Extract the [X, Y] coordinate from the center of the cell holding the provided text.  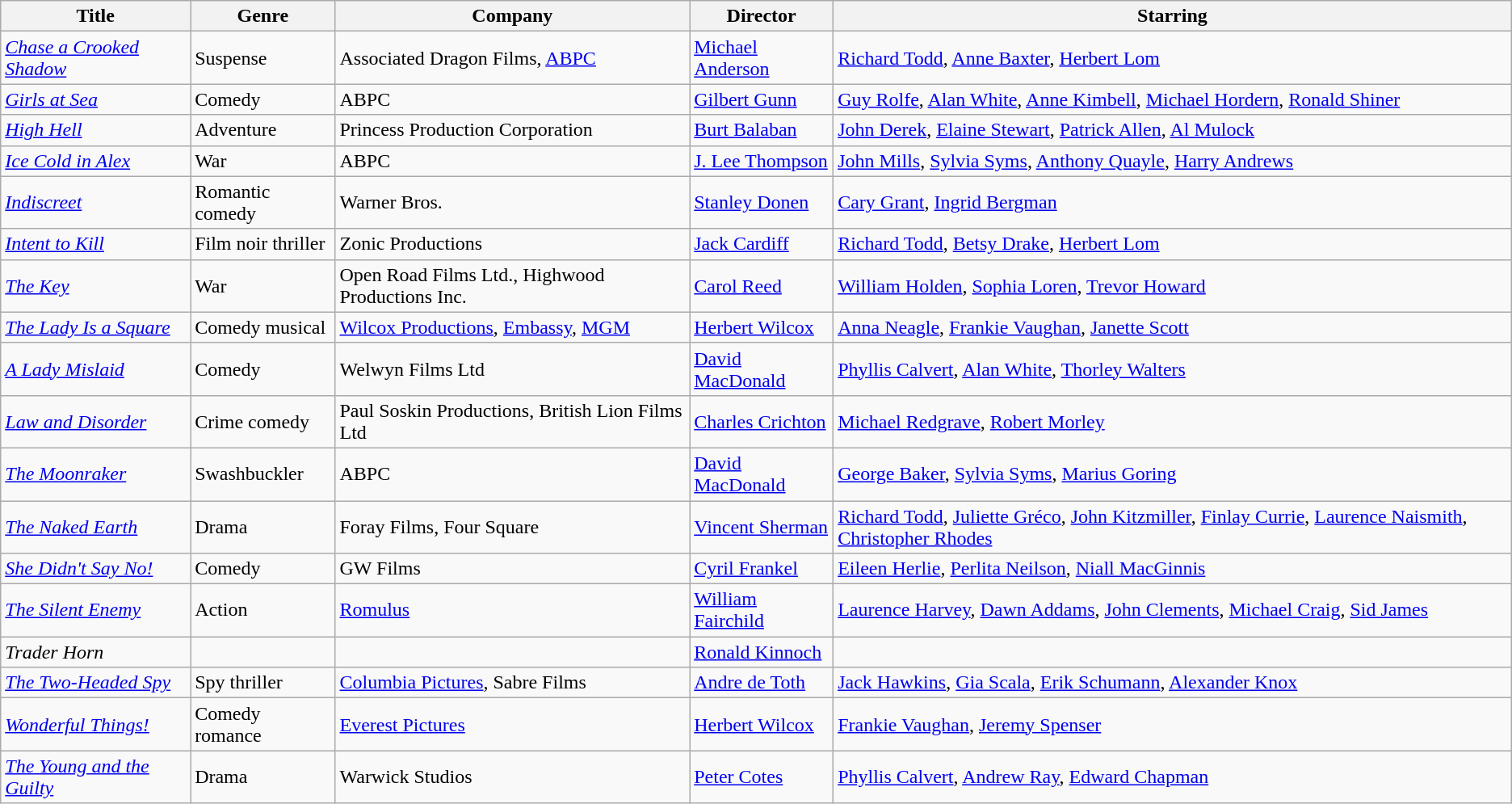
William Holden, Sophia Loren, Trevor Howard [1173, 286]
Richard Todd, Anne Baxter, Herbert Lom [1173, 58]
Cary Grant, Ingrid Bergman [1173, 202]
Ronald Kinnoch [762, 652]
Eileen Herlie, Perlita Neilson, Niall MacGinnis [1173, 569]
George Baker, Sylvia Syms, Marius Goring [1173, 474]
Chase a Crooked Shadow [95, 58]
Trader Horn [95, 652]
Film noir thriller [263, 244]
The Moonraker [95, 474]
Jack Hawkins, Gia Scala, Erik Schumann, Alexander Knox [1173, 683]
Associated Dragon Films, ABPC [512, 58]
The Silent Enemy [95, 611]
Jack Cardiff [762, 244]
Wilcox Productions, Embassy, MGM [512, 327]
Crime comedy [263, 422]
Adventure [263, 130]
Wonderful Things! [95, 724]
Phyllis Calvert, Andrew Ray, Edward Chapman [1173, 777]
The Young and the Guilty [95, 777]
Swashbuckler [263, 474]
A Lady Mislaid [95, 368]
The Naked Earth [95, 527]
Carol Reed [762, 286]
Princess Production Corporation [512, 130]
Suspense [263, 58]
Frankie Vaughan, Jeremy Spenser [1173, 724]
Intent to Kill [95, 244]
Genre [263, 16]
High Hell [95, 130]
Michael Anderson [762, 58]
Title [95, 16]
Welwyn Films Ltd [512, 368]
Vincent Sherman [762, 527]
J. Lee Thompson [762, 161]
Director [762, 16]
Richard Todd, Betsy Drake, Herbert Lom [1173, 244]
Girls at Sea [95, 99]
Warwick Studios [512, 777]
Spy thriller [263, 683]
The Key [95, 286]
Gilbert Gunn [762, 99]
The Lady Is a Square [95, 327]
William Fairchild [762, 611]
Laurence Harvey, Dawn Addams, John Clements, Michael Craig, Sid James [1173, 611]
Comedy romance [263, 724]
Romantic comedy [263, 202]
Burt Balaban [762, 130]
Paul Soskin Productions, British Lion Films Ltd [512, 422]
John Mills, Sylvia Syms, Anthony Quayle, Harry Andrews [1173, 161]
Everest Pictures [512, 724]
Columbia Pictures, Sabre Films [512, 683]
Michael Redgrave, Robert Morley [1173, 422]
Phyllis Calvert, Alan White, Thorley Walters [1173, 368]
Law and Disorder [95, 422]
Charles Crichton [762, 422]
Open Road Films Ltd., Highwood Productions Inc. [512, 286]
Starring [1173, 16]
Anna Neagle, Frankie Vaughan, Janette Scott [1173, 327]
Richard Todd, Juliette Gréco, John Kitzmiller, Finlay Currie, Laurence Naismith, Christopher Rhodes [1173, 527]
Company [512, 16]
She Didn't Say No! [95, 569]
Comedy musical [263, 327]
Peter Cotes [762, 777]
Foray Films, Four Square [512, 527]
Stanley Donen [762, 202]
Zonic Productions [512, 244]
Action [263, 611]
Ice Cold in Alex [95, 161]
Guy Rolfe, Alan White, Anne Kimbell, Michael Hordern, Ronald Shiner [1173, 99]
Cyril Frankel [762, 569]
GW Films [512, 569]
Andre de Toth [762, 683]
Indiscreet [95, 202]
John Derek, Elaine Stewart, Patrick Allen, Al Mulock [1173, 130]
The Two-Headed Spy [95, 683]
Warner Bros. [512, 202]
Romulus [512, 611]
